Determine the [X, Y] coordinate at the center of the cell enclosing the given text.  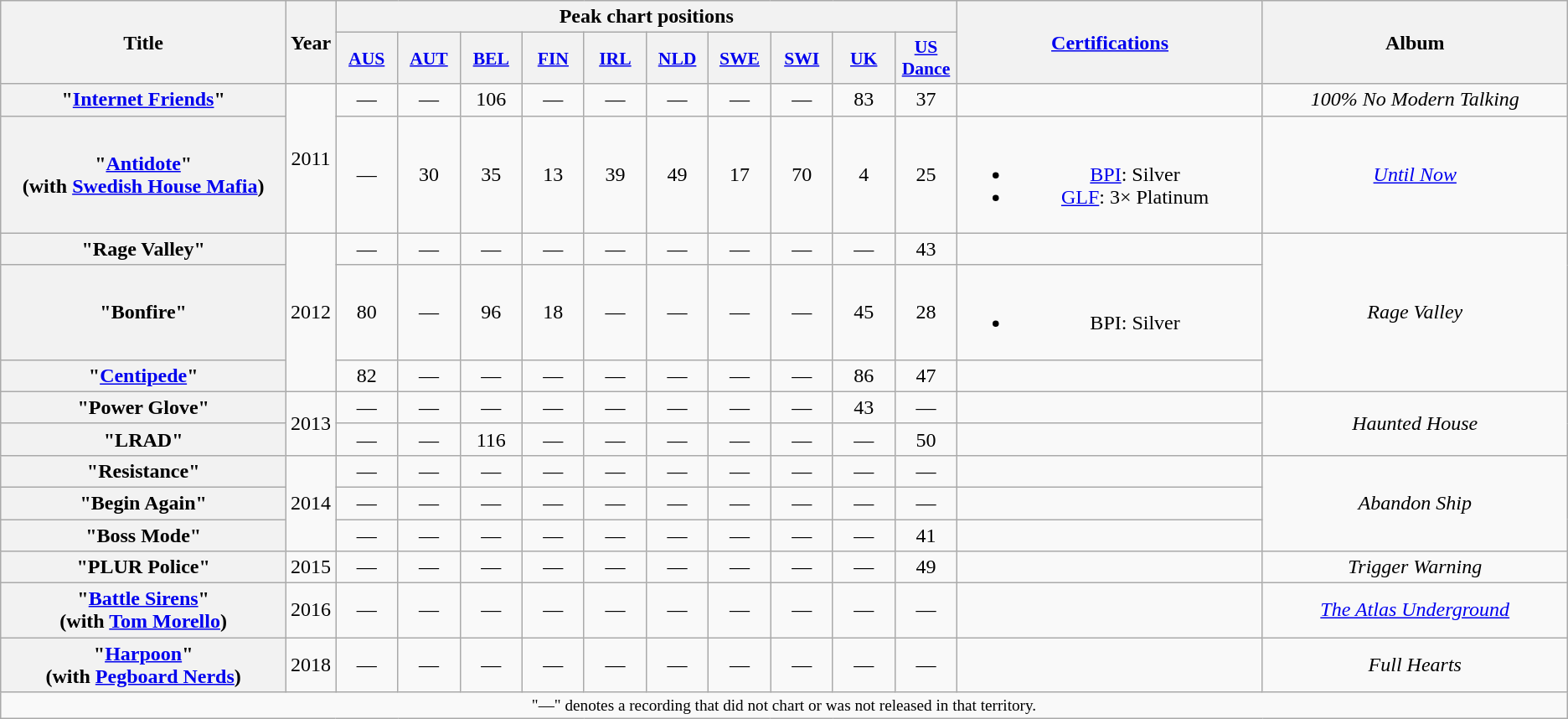
80 [367, 312]
39 [615, 174]
2012 [312, 312]
13 [553, 174]
47 [926, 375]
"Antidote"(with Swedish House Mafia) [144, 174]
SWI [802, 59]
"Begin Again" [144, 503]
2015 [312, 567]
"Bonfire" [144, 312]
Until Now [1415, 174]
18 [553, 312]
"PLUR Police" [144, 567]
2018 [312, 665]
Year [312, 42]
SWE [740, 59]
BEL [491, 59]
AUS [367, 59]
2011 [312, 158]
4 [864, 174]
82 [367, 375]
UK [864, 59]
Full Hearts [1415, 665]
96 [491, 312]
NLD [677, 59]
83 [864, 100]
Title [144, 42]
2013 [312, 423]
"Battle Sirens"(with Tom Morello) [144, 610]
BPI: Silver [1110, 312]
41 [926, 535]
Peak chart positions [647, 17]
"—" denotes a recording that did not chart or was not released in that territory. [784, 706]
"Boss Mode" [144, 535]
"Resistance" [144, 471]
"Internet Friends" [144, 100]
30 [429, 174]
"Power Glove" [144, 407]
IRL [615, 59]
70 [802, 174]
106 [491, 100]
"LRAD" [144, 439]
45 [864, 312]
"Rage Valley" [144, 249]
116 [491, 439]
Haunted House [1415, 423]
FIN [553, 59]
2016 [312, 610]
17 [740, 174]
50 [926, 439]
2014 [312, 503]
"Centipede" [144, 375]
AUT [429, 59]
BPI: SilverGLF: 3× Platinum [1110, 174]
Trigger Warning [1415, 567]
28 [926, 312]
86 [864, 375]
25 [926, 174]
Abandon Ship [1415, 503]
The Atlas Underground [1415, 610]
Rage Valley [1415, 312]
"Harpoon"(with Pegboard Nerds) [144, 665]
100% No Modern Talking [1415, 100]
Certifications [1110, 42]
US Dance [926, 59]
35 [491, 174]
Album [1415, 42]
37 [926, 100]
